For the text-containing cell, return its midpoint in [X, Y] coordinate format. 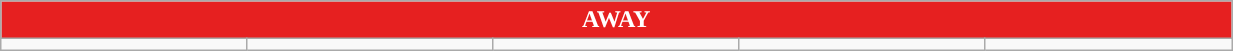
AWAY [616, 20]
